Identify which cell holds the provided text, then report its (x, y) central coordinate. 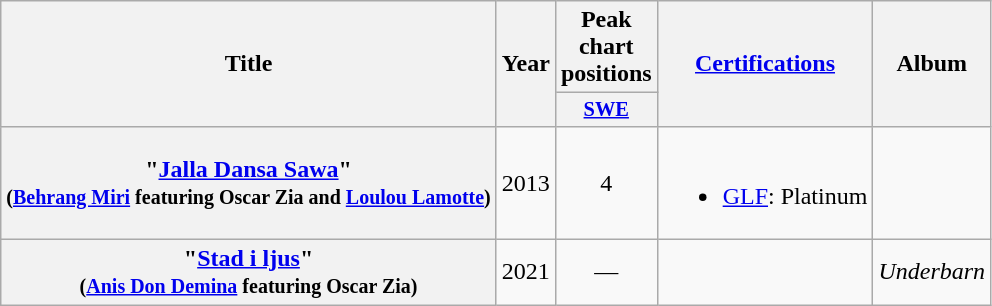
GLF: Platinum (765, 182)
2013 (526, 182)
2021 (526, 272)
Peak chart positions (606, 47)
4 (606, 182)
Year (526, 64)
— (606, 272)
SWE (606, 110)
"Jalla Dansa Sawa" (Behrang Miri featuring Oscar Zia and Loulou Lamotte) (249, 182)
Certifications (765, 64)
Title (249, 64)
Album (932, 64)
Underbarn (932, 272)
"Stad i ljus" (Anis Don Demina featuring Oscar Zia) (249, 272)
